Scan for the cell matching the given text and deliver its [x, y] coordinate at center. 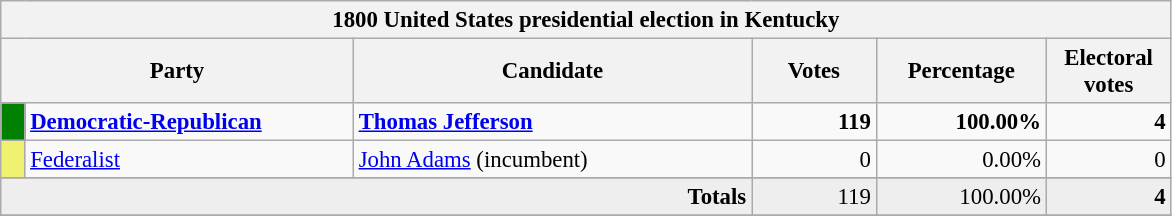
Federalist [189, 160]
John Adams (incumbent) [552, 160]
Democratic-Republican [189, 122]
Votes [814, 72]
1800 United States presidential election in Kentucky [586, 20]
Candidate [552, 72]
Thomas Jefferson [552, 122]
Party [178, 72]
0.00% [961, 160]
Percentage [961, 72]
Electoral votes [1108, 72]
Totals [376, 197]
